From the cell containing the given text, extract its center point as [x, y] coordinate. 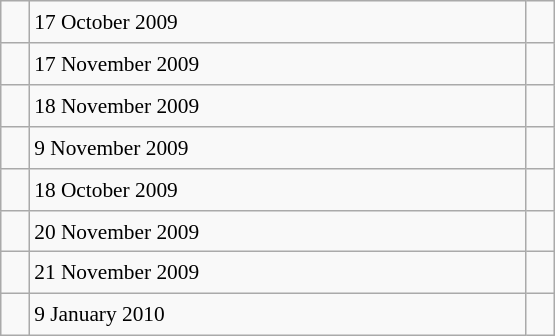
9 January 2010 [278, 315]
17 October 2009 [278, 22]
20 November 2009 [278, 231]
18 November 2009 [278, 106]
17 November 2009 [278, 64]
18 October 2009 [278, 189]
21 November 2009 [278, 273]
9 November 2009 [278, 148]
